For the text-containing cell, return its midpoint in (X, Y) coordinate format. 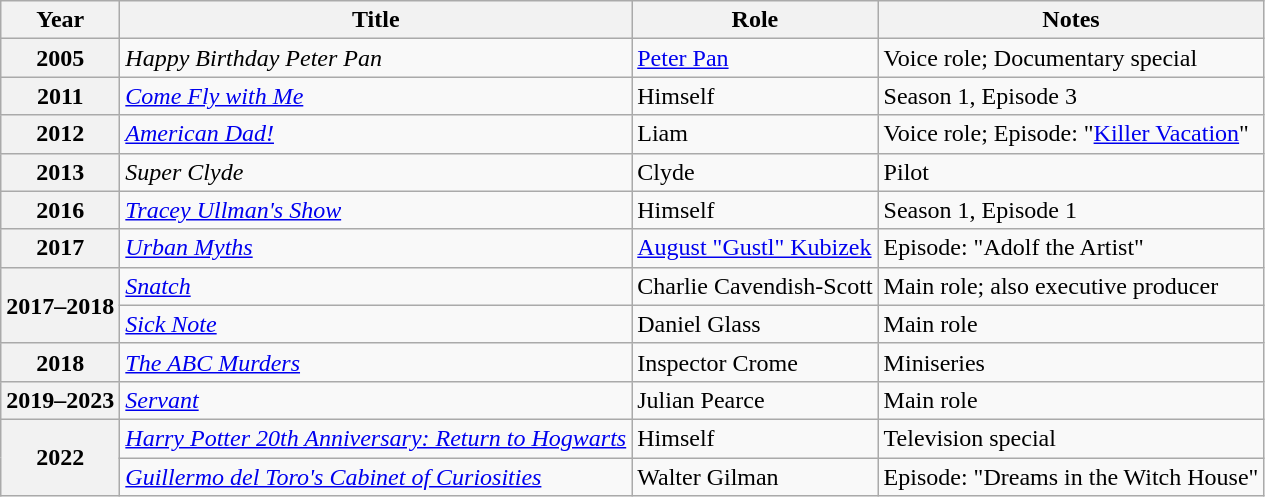
Season 1, Episode 1 (1071, 210)
Voice role; Documentary special (1071, 58)
Year (60, 20)
Peter Pan (755, 58)
Happy Birthday Peter Pan (376, 58)
Clyde (755, 172)
Charlie Cavendish-Scott (755, 286)
Liam (755, 134)
2018 (60, 362)
Voice role; Episode: "Killer Vacation" (1071, 134)
Notes (1071, 20)
Title (376, 20)
2012 (60, 134)
2022 (60, 457)
Television special (1071, 438)
2005 (60, 58)
Tracey Ullman's Show (376, 210)
Main role; also executive producer (1071, 286)
Walter Gilman (755, 477)
2019–2023 (60, 400)
2011 (60, 96)
The ABC Murders (376, 362)
Come Fly with Me (376, 96)
Miniseries (1071, 362)
Urban Myths (376, 248)
Daniel Glass (755, 324)
American Dad! (376, 134)
Super Clyde (376, 172)
Snatch (376, 286)
Julian Pearce (755, 400)
Episode: "Adolf the Artist" (1071, 248)
Role (755, 20)
2016 (60, 210)
2013 (60, 172)
2017–2018 (60, 305)
Pilot (1071, 172)
Servant (376, 400)
Sick Note (376, 324)
August "Gustl" Kubizek (755, 248)
Episode: "Dreams in the Witch House" (1071, 477)
Guillermo del Toro's Cabinet of Curiosities (376, 477)
Harry Potter 20th Anniversary: Return to Hogwarts (376, 438)
2017 (60, 248)
Inspector Crome (755, 362)
Season 1, Episode 3 (1071, 96)
